Identify which cell holds the provided text, then report its (X, Y) central coordinate. 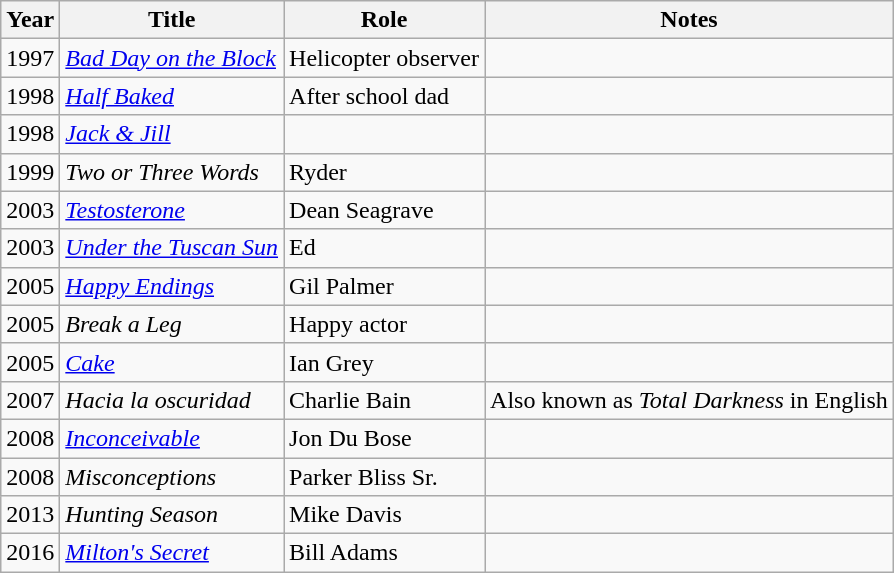
Jon Du Bose (384, 438)
Half Baked (172, 96)
Bad Day on the Block (172, 58)
Misconceptions (172, 477)
Title (172, 20)
Gil Palmer (384, 286)
2016 (30, 553)
Inconceivable (172, 438)
Role (384, 20)
Testosterone (172, 210)
2013 (30, 515)
Milton's Secret (172, 553)
Two or Three Words (172, 172)
Cake (172, 362)
Break a Leg (172, 324)
Parker Bliss Sr. (384, 477)
1999 (30, 172)
Year (30, 20)
2007 (30, 400)
Dean Seagrave (384, 210)
Notes (690, 20)
Bill Adams (384, 553)
Mike Davis (384, 515)
1997 (30, 58)
Hunting Season (172, 515)
Also known as Total Darkness in English (690, 400)
After school dad (384, 96)
Ed (384, 248)
Hacia la oscuridad (172, 400)
Ian Grey (384, 362)
Jack & Jill (172, 134)
Happy Endings (172, 286)
Happy actor (384, 324)
Helicopter observer (384, 58)
Under the Tuscan Sun (172, 248)
Charlie Bain (384, 400)
Ryder (384, 172)
